Extract the [X, Y] coordinate from the center of the cell holding the provided text.  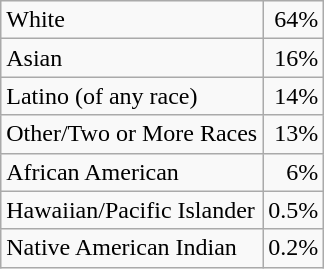
14% [294, 96]
Hawaiian/Pacific Islander [132, 210]
Other/Two or More Races [132, 134]
Native American Indian [132, 248]
6% [294, 172]
13% [294, 134]
0.2% [294, 248]
64% [294, 20]
0.5% [294, 210]
White [132, 20]
Latino (of any race) [132, 96]
Asian [132, 58]
16% [294, 58]
African American [132, 172]
